Output the (X, Y) coordinate of the center of the cell containing the given text.  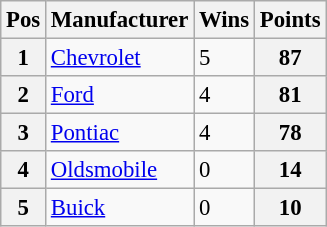
Chevrolet (120, 58)
Manufacturer (120, 20)
14 (290, 170)
87 (290, 58)
Buick (120, 208)
Ford (120, 95)
Points (290, 20)
Pontiac (120, 133)
1 (24, 58)
3 (24, 133)
10 (290, 208)
78 (290, 133)
81 (290, 95)
Wins (224, 20)
Pos (24, 20)
Oldsmobile (120, 170)
2 (24, 95)
